Scan for the cell matching the given text and deliver its (x, y) coordinate at center. 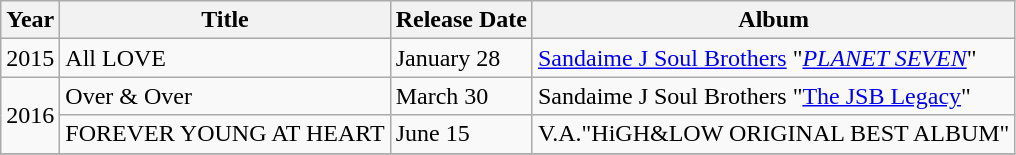
Album (773, 20)
2015 (30, 58)
Over & Over (225, 96)
January 28 (461, 58)
Year (30, 20)
V.A."HiGH&LOW ORIGINAL BEST ALBUM" (773, 134)
Sandaime J Soul Brothers "The JSB Legacy" (773, 96)
Release Date (461, 20)
June 15 (461, 134)
Title (225, 20)
Sandaime J Soul Brothers "PLANET SEVEN" (773, 58)
March 30 (461, 96)
FOREVER YOUNG AT HEART (225, 134)
All LOVE (225, 58)
2016 (30, 115)
